Scan for the cell matching the given text and deliver its [X, Y] coordinate at center. 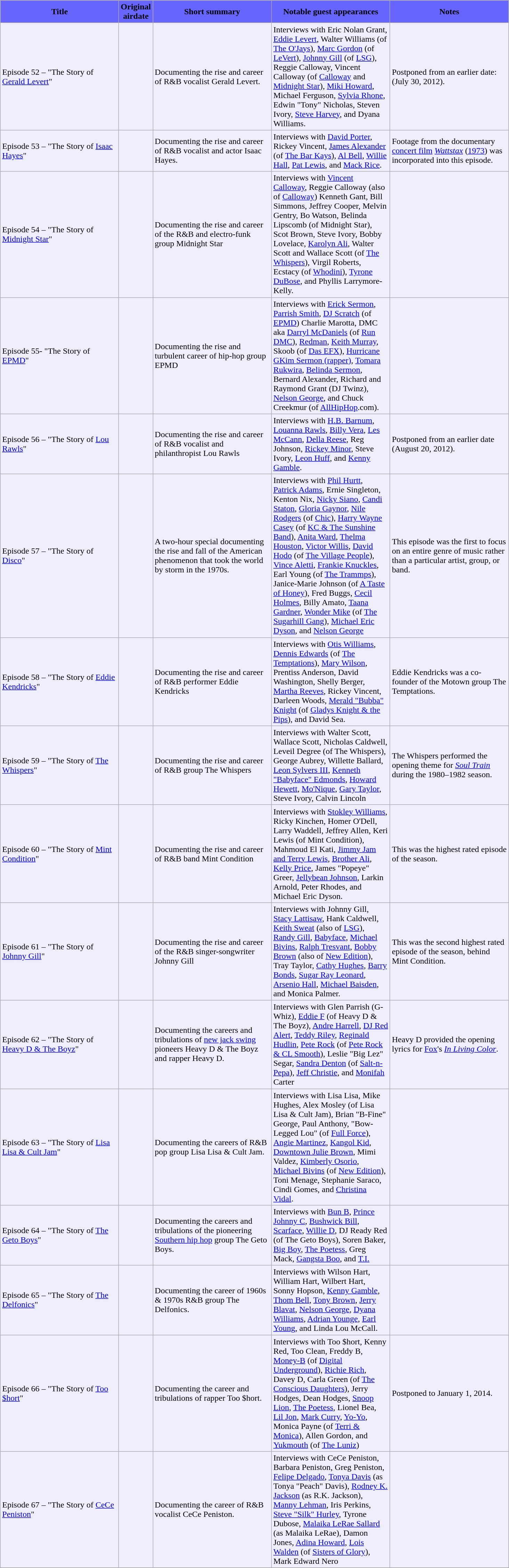
Postponed to January 1, 2014. [449, 1393]
Episode 63 – "The Story of Lisa Lisa & Cult Jam" [60, 1147]
Episode 66 – "The Story of Too $hort" [60, 1393]
Documenting the careers of R&B pop group Lisa Lisa & Cult Jam. [212, 1147]
Documenting the rise and career of R&B band Mint Condition [212, 853]
Title [60, 12]
Episode 58 – "The Story of Eddie Kendricks" [60, 682]
Documenting the career and tribulations of rapper Too $hort. [212, 1393]
Interviews with David Porter, Rickey Vincent, James Alexander (of The Bar Kays), Al Bell, Willie Hall, Pat Lewis, and Mack Rice. [331, 151]
Documenting the rise and career of the R&B singer-songwriter Johnny Gill [212, 951]
Episode 60 – "The Story of Mint Condition" [60, 853]
This was the second highest rated episode of the season, behind Mint Condition. [449, 951]
Documenting the career of 1960s & 1970s R&B group The Delfonics. [212, 1300]
Episode 53 – "The Story of Isaac Hayes" [60, 151]
Short summary [212, 12]
Episode 52 – "The Story of Gerald Levert" [60, 77]
Documenting the rise and career of R&B vocalist Gerald Levert. [212, 77]
Notable guest appearances [331, 12]
Episode 59 – "The Story of The Whispers" [60, 765]
Episode 62 – "The Story of Heavy D & The Boyz" [60, 1044]
Original airdate [136, 12]
The Whispers performed the opening theme for Soul Train during the 1980–1982 season. [449, 765]
Notes [449, 12]
Documenting the careers and tribulations of the pioneering Southern hip hop group The Geto Boys. [212, 1235]
Eddie Kendricks was a co-founder of the Motown group The Temptations. [449, 682]
Postponed from an earlier date (August 20, 2012). [449, 444]
This was the highest rated episode of the season. [449, 853]
Postponed from an earlier date: (July 30, 2012). [449, 77]
Episode 64 – "The Story of The Geto Boys" [60, 1235]
Documenting the rise and career of R&B group The Whispers [212, 765]
Episode 56 – "The Story of Lou Rawls" [60, 444]
A two-hour special documenting the rise and fall of the American phenomenon that took the world by storm in the 1970s. [212, 556]
This episode was the first to focus on an entire genre of music rather than a particular artist, group, or band. [449, 556]
Episode 57 – "The Story of Disco" [60, 556]
Documenting the rise and career of the R&B and electro-funk group Midnight Star [212, 234]
Documenting the careers and tribulations of new jack swing pioneers Heavy D & The Boyz and rapper Heavy D. [212, 1044]
Episode 55- "The Story of EPMD" [60, 355]
Documenting the career of R&B vocalist CeCe Peniston. [212, 1510]
Episode 61 – "The Story of Johnny Gill" [60, 951]
Footage from the documentary concert film Wattstax (1973) was incorporated into this episode. [449, 151]
Heavy D provided the opening lyrics for Fox's In Living Color. [449, 1044]
Episode 65 – "The Story of The Delfonics" [60, 1300]
Documenting the rise and career of R&B vocalist and philanthropist Lou Rawls [212, 444]
Episode 67 – "The Story of CeCe Peniston" [60, 1510]
Episode 54 – "The Story of Midnight Star" [60, 234]
Documenting the rise and career of R&B vocalist and actor Isaac Hayes. [212, 151]
Documenting the rise and career of R&B performer Eddie Kendricks [212, 682]
Documenting the rise and turbulent career of hip-hop group EPMD [212, 355]
Interviews with H.B. Barnum, Louanna Rawls, Billy Vera, Les McCann, Della Reese, Reg Johnson, Rickey Minor, Steve Ivory, Leon Huff, and Kenny Gamble. [331, 444]
